Extract the (X, Y) coordinate from the center of the cell holding the provided text.  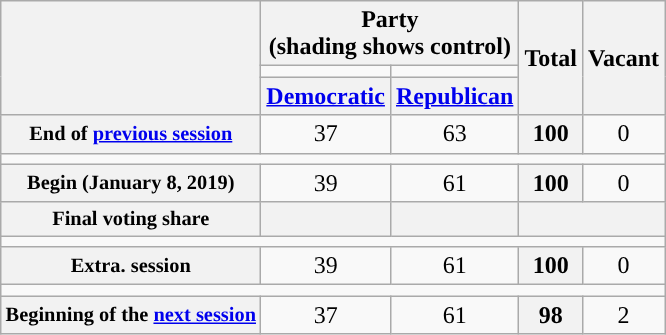
End of previous session (131, 134)
Republican (454, 96)
Democratic (326, 96)
Vacant (623, 58)
Party(shading shows control) (390, 34)
Final voting share (131, 219)
2 (623, 315)
Begin (January 8, 2019) (131, 183)
Beginning of the next session (131, 315)
98 (551, 315)
Total (551, 58)
Extra. session (131, 266)
63 (454, 134)
